Output the [x, y] coordinate of the center of the cell containing the given text.  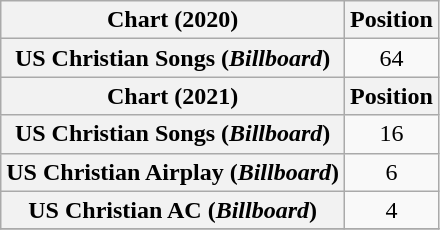
Chart (2020) [173, 20]
US Christian Airplay (Billboard) [173, 172]
US Christian AC (Billboard) [173, 210]
Chart (2021) [173, 96]
6 [392, 172]
16 [392, 134]
64 [392, 58]
4 [392, 210]
